For the text-containing cell, return its midpoint in (X, Y) coordinate format. 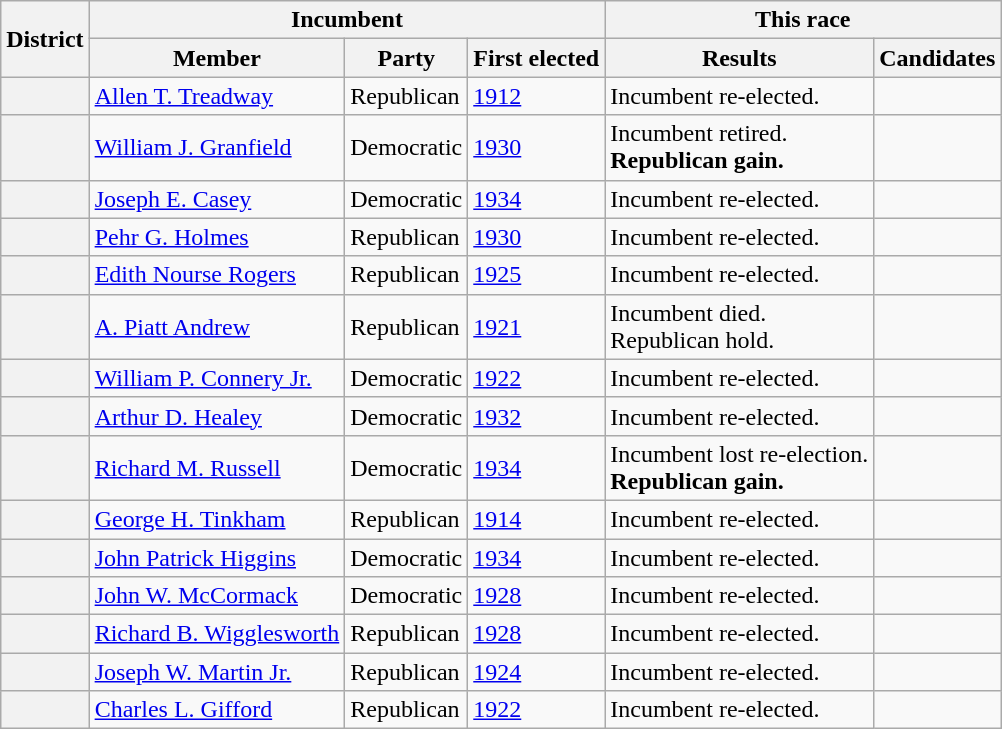
Member (217, 58)
This race (803, 20)
1932 (536, 416)
1914 (536, 519)
Joseph W. Martin Jr. (217, 672)
1921 (536, 326)
John Patrick Higgins (217, 557)
John W. McCormack (217, 596)
Candidates (938, 58)
Incumbent (347, 20)
Richard B. Wigglesworth (217, 634)
Charles L. Gifford (217, 710)
Pehr G. Holmes (217, 237)
Incumbent retired.Republican gain. (740, 148)
William P. Connery Jr. (217, 378)
A. Piatt Andrew (217, 326)
Incumbent lost re-election.Republican gain. (740, 468)
George H. Tinkham (217, 519)
Joseph E. Casey (217, 199)
First elected (536, 58)
1924 (536, 672)
District (45, 39)
William J. Granfield (217, 148)
Richard M. Russell (217, 468)
Arthur D. Healey (217, 416)
1912 (536, 96)
1925 (536, 275)
Incumbent died.Republican hold. (740, 326)
Edith Nourse Rogers (217, 275)
Party (406, 58)
Allen T. Treadway (217, 96)
Results (740, 58)
